Pinpoint the cell where the given text exists, returning its [X, Y] midpoint coordinate. 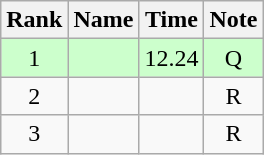
Q [234, 58]
12.24 [172, 58]
2 [34, 96]
Name [104, 20]
1 [34, 58]
Rank [34, 20]
Note [234, 20]
Time [172, 20]
3 [34, 134]
